Detect which cell encompasses the target text, then output its (x, y) center coordinate. 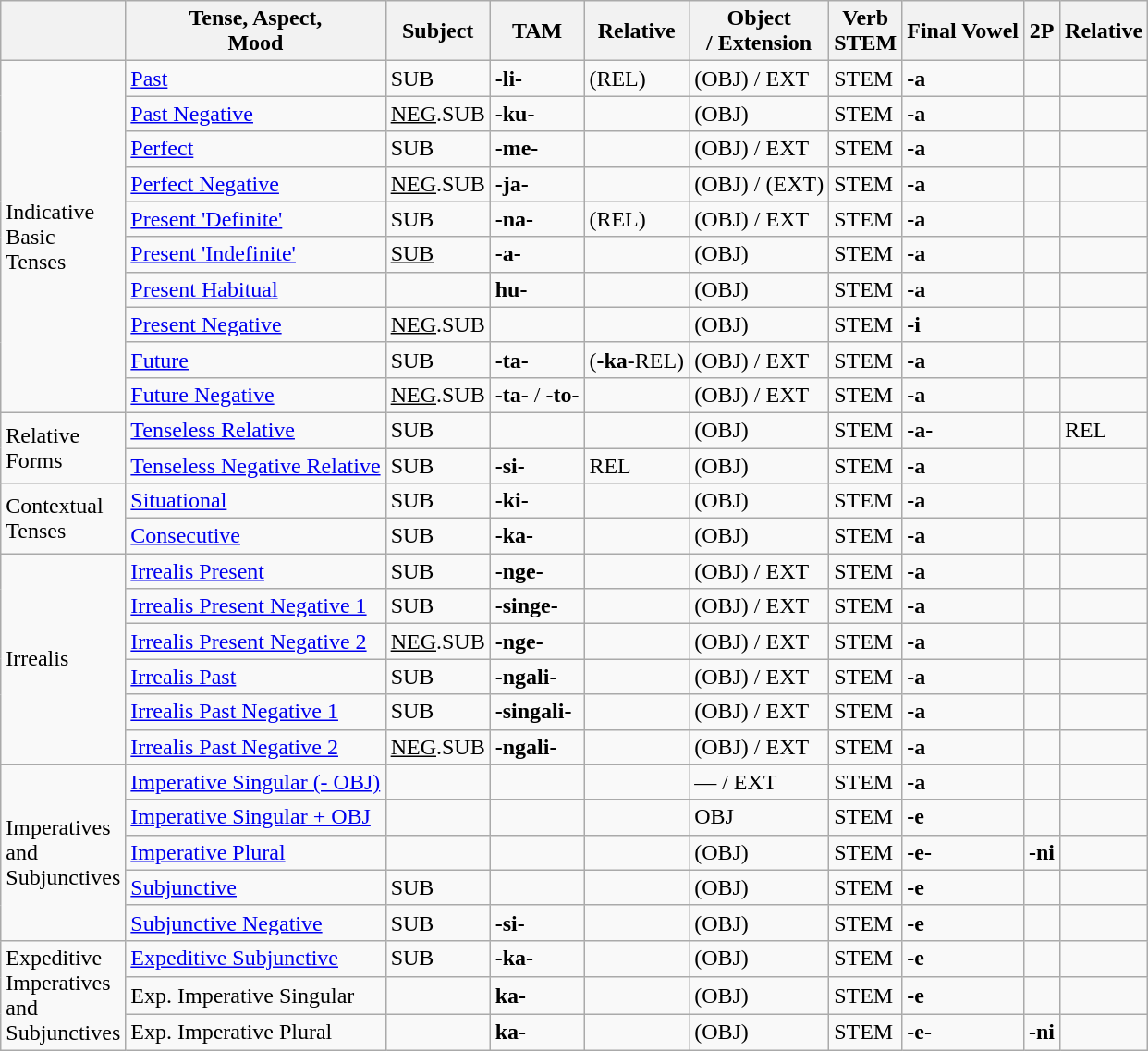
-li- (537, 79)
2P (1041, 31)
hu- (537, 289)
-ta- (537, 360)
-me- (537, 149)
Imperative Plural (255, 852)
Imperative Singular (- OBJ) (255, 782)
— / EXT (760, 782)
Tense, Aspect,Mood (255, 31)
Tenseless Negative Relative (255, 465)
Final Vowel (963, 31)
-singe- (537, 606)
-na- (537, 219)
Imperative Singular + OBJ (255, 817)
Past Negative (255, 114)
-ja- (537, 184)
Present 'Indefinite' (255, 254)
Subject (438, 31)
Irrealis Past Negative 1 (255, 712)
Exp. Imperative Plural (255, 1033)
-i (963, 324)
-ta- / -to- (537, 395)
Irrealis Past (255, 677)
Subjunctive Negative (255, 923)
Irrealis Present Negative 2 (255, 642)
Exp. Imperative Singular (255, 996)
(OBJ) / (EXT) (760, 184)
Future Negative (255, 395)
-singali- (537, 712)
Irrealis (63, 659)
Irrealis Past Negative 2 (255, 747)
(-ka-REL) (637, 360)
Perfect Negative (255, 184)
Object/ Extension (760, 31)
Situational (255, 501)
Present 'Definite' (255, 219)
Present Negative (255, 324)
RelativeForms (63, 447)
Past (255, 79)
OBJ (760, 817)
Subjunctive (255, 887)
ExpeditiveImperativesandSubjunctives (63, 995)
TAM (537, 31)
ContextualTenses (63, 519)
-ku- (537, 114)
ImperativesandSubjunctives (63, 852)
Irrealis Present (255, 571)
Present Habitual (255, 289)
Future (255, 360)
Perfect (255, 149)
Consecutive (255, 536)
IndicativeBasicTenses (63, 237)
Tenseless Relative (255, 430)
Irrealis Present Negative 1 (255, 606)
-ki- (537, 501)
VerbSTEM (865, 31)
Expeditive Subjunctive (255, 959)
